Find where the given text appears and provide that cell's center as (x, y) coordinate. 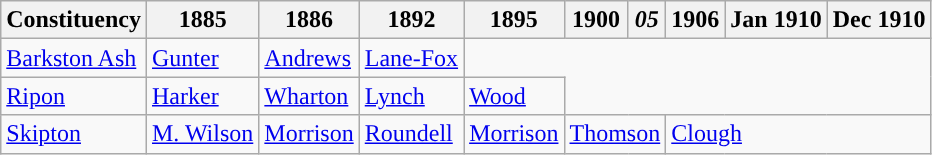
Gunter (202, 58)
Ripon (74, 96)
Skipton (74, 134)
Lynch (411, 96)
M. Wilson (202, 134)
Wood (514, 96)
Constituency (74, 20)
Andrews (309, 58)
Roundell (411, 134)
05 (647, 20)
Thomson (615, 134)
Harker (202, 96)
Jan 1910 (776, 20)
1906 (696, 20)
Wharton (309, 96)
Dec 1910 (879, 20)
Lane-Fox (411, 58)
1892 (411, 20)
1886 (309, 20)
Clough (798, 134)
1900 (596, 20)
1885 (202, 20)
Barkston Ash (74, 58)
1895 (514, 20)
